From the cell containing the given text, extract its center point as (x, y) coordinate. 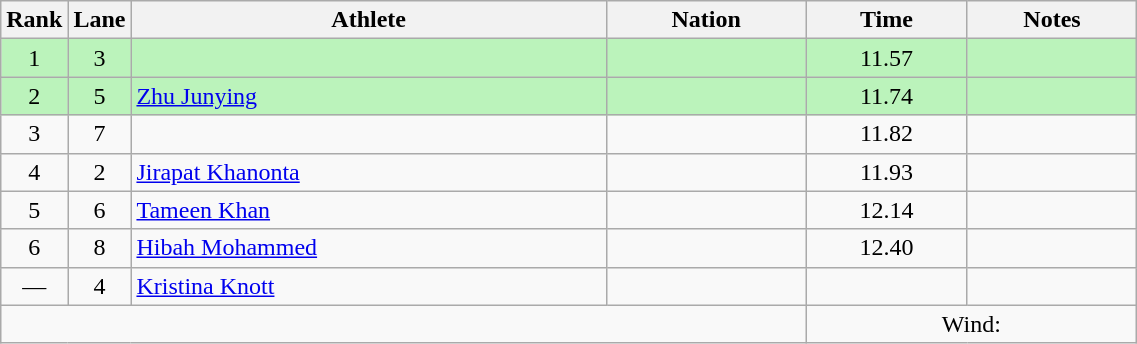
11.74 (886, 96)
Tameen Khan (368, 210)
1 (34, 58)
Zhu Junying (368, 96)
Rank (34, 20)
Notes (1052, 20)
11.82 (886, 134)
Time (886, 20)
Kristina Knott (368, 286)
7 (100, 134)
12.14 (886, 210)
Wind: (972, 324)
Athlete (368, 20)
12.40 (886, 248)
Nation (706, 20)
Hibah Mohammed (368, 248)
11.57 (886, 58)
11.93 (886, 172)
— (34, 286)
Jirapat Khanonta (368, 172)
8 (100, 248)
Lane (100, 20)
